Determine the [X, Y] coordinate at the center of the cell enclosing the given text.  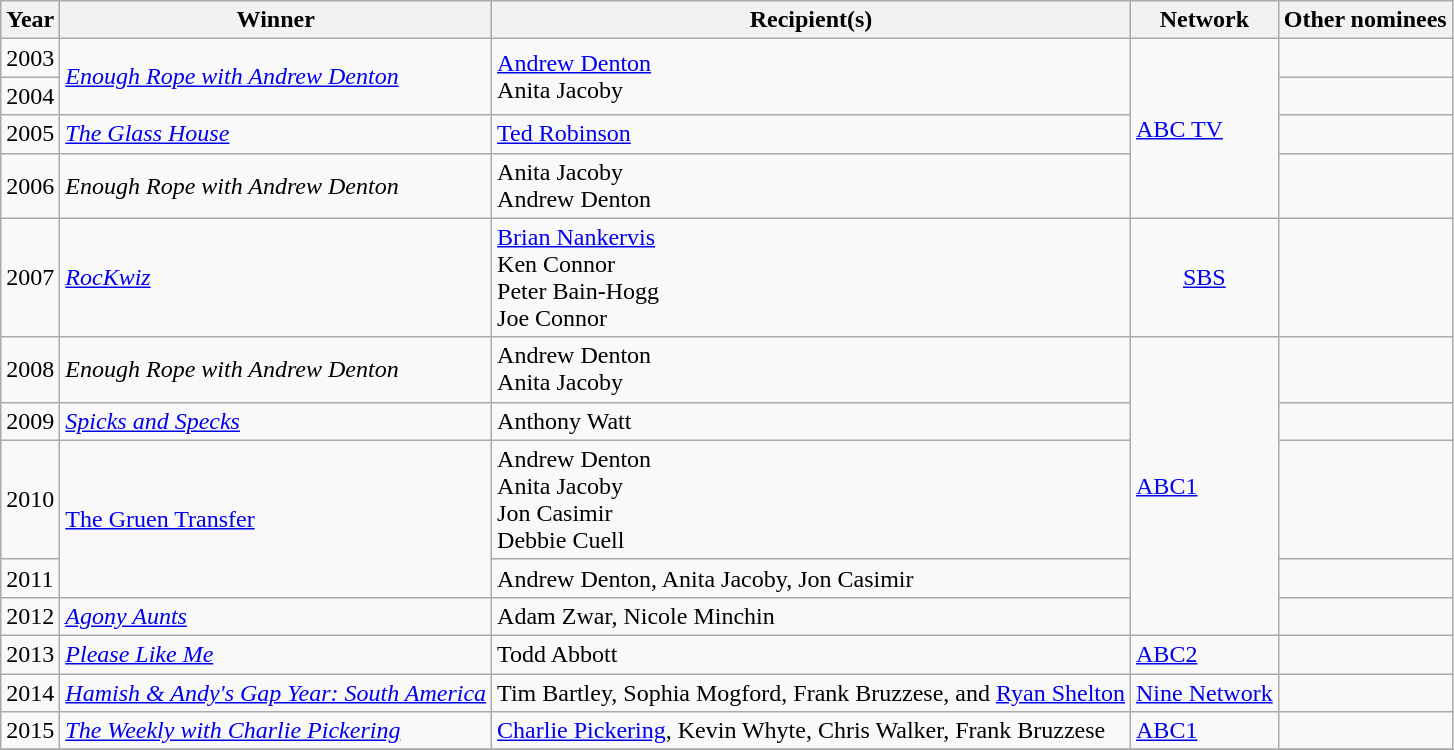
Winner [276, 20]
2015 [30, 731]
2010 [30, 500]
2012 [30, 616]
Anthony Watt [812, 421]
Ted Robinson [812, 134]
2003 [30, 58]
Charlie Pickering, Kevin Whyte, Chris Walker, Frank Bruzzese [812, 731]
2013 [30, 654]
Network [1205, 20]
Adam Zwar, Nicole Minchin [812, 616]
Andrew Denton Anita Jacoby Jon Casimir Debbie Cuell [812, 500]
The Weekly with Charlie Pickering [276, 731]
2009 [30, 421]
Tim Bartley, Sophia Mogford, Frank Bruzzese, and Ryan Shelton [812, 693]
Recipient(s) [812, 20]
Andrew Denton, Anita Jacoby, Jon Casimir [812, 578]
2004 [30, 96]
Spicks and Specks [276, 421]
Brian Nankervis Ken Connor Peter Bain-Hogg Joe Connor [812, 278]
Anita Jacoby Andrew Denton [812, 186]
The Gruen Transfer [276, 518]
Other nominees [1365, 20]
2008 [30, 370]
RocKwiz [276, 278]
Hamish & Andy's Gap Year: South America [276, 693]
2014 [30, 693]
2011 [30, 578]
2006 [30, 186]
Nine Network [1205, 693]
ABC2 [1205, 654]
The Glass House [276, 134]
Todd Abbott [812, 654]
SBS [1205, 278]
Year [30, 20]
Agony Aunts [276, 616]
2007 [30, 278]
2005 [30, 134]
ABC TV [1205, 128]
Please Like Me [276, 654]
